Output the (X, Y) coordinate of the center of the cell containing the given text.  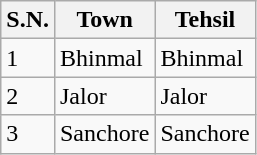
S.N. (28, 20)
Town (104, 20)
1 (28, 58)
2 (28, 96)
Tehsil (205, 20)
3 (28, 134)
